Capture the cell that displays the provided text and extract its (x, y) central coordinate. 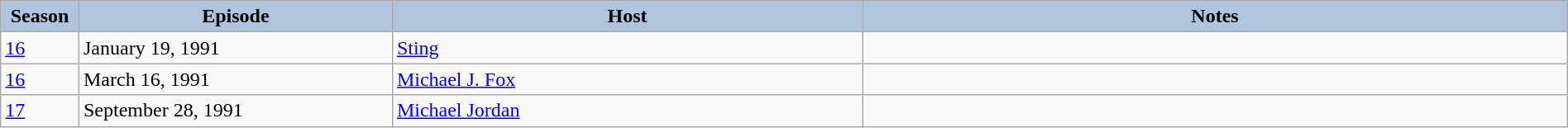
Sting (627, 48)
September 28, 1991 (235, 111)
Notes (1216, 17)
Michael J. Fox (627, 79)
March 16, 1991 (235, 79)
Episode (235, 17)
Season (40, 17)
Host (627, 17)
17 (40, 111)
January 19, 1991 (235, 48)
Michael Jordan (627, 111)
